Detect which cell encompasses the target text, then output its (x, y) center coordinate. 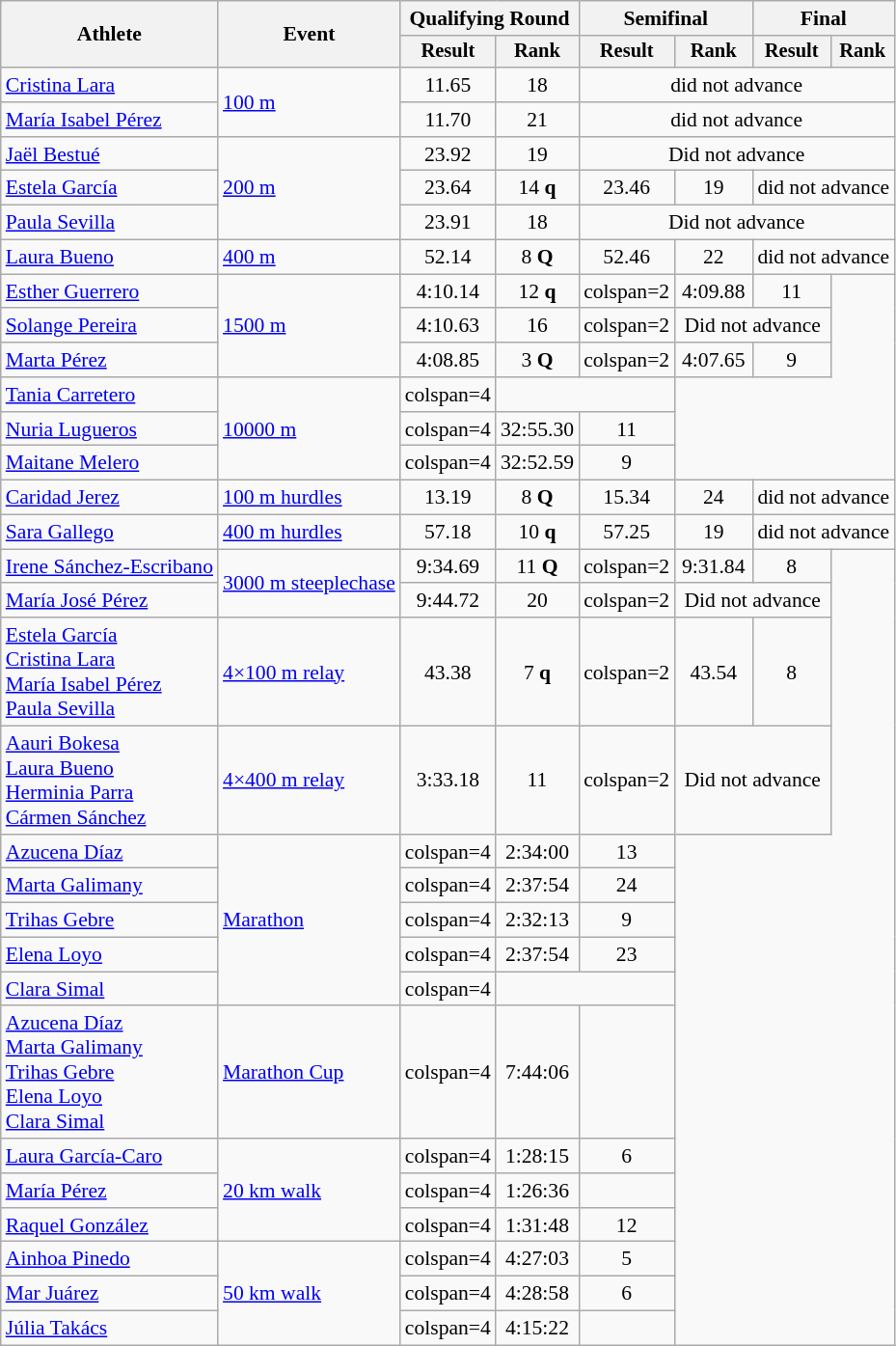
María Pérez (110, 1191)
Semifinal (665, 18)
Elena Loyo (110, 955)
200 m (309, 189)
20 km walk (309, 1191)
23.46 (627, 188)
1:26:36 (537, 1191)
22 (714, 258)
15.34 (627, 498)
Clara Simal (110, 989)
Júlia Takács (110, 1329)
400 m (309, 258)
9:34.69 (448, 566)
23.92 (448, 154)
10000 m (309, 428)
4:10.14 (448, 291)
Tania Carretero (110, 395)
4:27:03 (537, 1259)
María Isabel Pérez (110, 120)
4:10.63 (448, 326)
52.14 (448, 258)
13.19 (448, 498)
Aauri BokesaLaura BuenoHerminia ParraCármen Sánchez (110, 781)
Trihas Gebre (110, 920)
16 (537, 326)
2:34:00 (537, 852)
4:07.65 (714, 360)
Athlete (110, 35)
1500 m (309, 326)
1:28:15 (537, 1156)
Irene Sánchez-Escribano (110, 566)
Raquel González (110, 1225)
Event (309, 35)
11.65 (448, 85)
57.18 (448, 533)
Esther Guerrero (110, 291)
43.54 (714, 672)
Sara Gallego (110, 533)
Cristina Lara (110, 85)
Ainhoa Pinedo (110, 1259)
7 q (537, 672)
Nuria Lugueros (110, 429)
57.25 (627, 533)
4:09.88 (714, 291)
3 Q (537, 360)
400 m hurdles (309, 533)
9:31.84 (714, 566)
Final (824, 18)
14 q (537, 188)
100 m hurdles (309, 498)
Estela García (110, 188)
Maitane Melero (110, 463)
Azucena DíazMarta GalimanyTrihas GebreElena LoyoClara Simal (110, 1073)
2:32:13 (537, 920)
32:52.59 (537, 463)
3:33.18 (448, 781)
María José Pérez (110, 601)
13 (627, 852)
3000 m steeplechase (309, 583)
11.70 (448, 120)
5 (627, 1259)
Jaël Bestué (110, 154)
23 (627, 955)
Azucena Díaz (110, 852)
7:44:06 (537, 1073)
Marta Pérez (110, 360)
4:28:58 (537, 1294)
Mar Juárez (110, 1294)
Marathon (309, 920)
4:08.85 (448, 360)
12 q (537, 291)
Paula Sevilla (110, 223)
50 km walk (309, 1293)
Caridad Jerez (110, 498)
1:31:48 (537, 1225)
23.64 (448, 188)
20 (537, 601)
10 q (537, 533)
Qualifying Round (490, 18)
9:44.72 (448, 601)
4×100 m relay (309, 672)
Marathon Cup (309, 1073)
4×400 m relay (309, 781)
23.91 (448, 223)
32:55.30 (537, 429)
Laura García-Caro (110, 1156)
Marta Galimany (110, 886)
Estela GarcíaCristina LaraMaría Isabel PérezPaula Sevilla (110, 672)
11 Q (537, 566)
100 m (309, 102)
12 (627, 1225)
Laura Bueno (110, 258)
4:15:22 (537, 1329)
Solange Pereira (110, 326)
52.46 (627, 258)
21 (537, 120)
43.38 (448, 672)
